For the text-containing cell, return its midpoint in [X, Y] coordinate format. 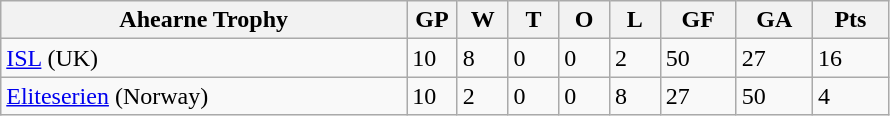
Pts [850, 20]
GP [432, 20]
O [584, 20]
GF [698, 20]
L [634, 20]
W [482, 20]
GA [774, 20]
Eliteserien (Norway) [204, 96]
4 [850, 96]
ISL (UK) [204, 58]
16 [850, 58]
T [534, 20]
Ahearne Trophy [204, 20]
